Locate the cell with the specified text and output its [x, y] center coordinate. 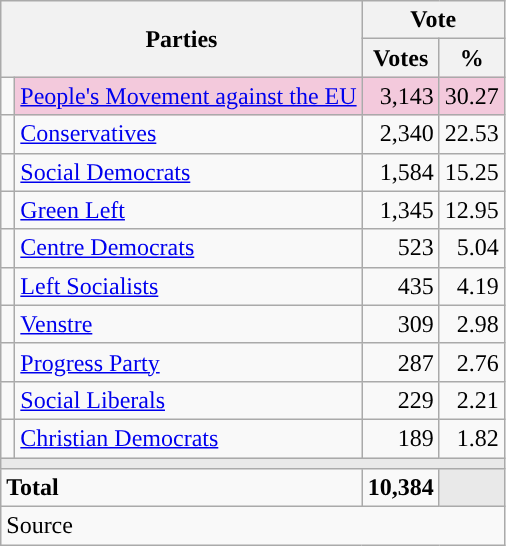
Source [253, 526]
30.27 [472, 96]
10,384 [400, 488]
1,345 [400, 210]
Left Socialists [188, 286]
5.04 [472, 248]
Votes [400, 58]
Parties [182, 39]
189 [400, 438]
Total [182, 488]
523 [400, 248]
1.82 [472, 438]
15.25 [472, 172]
Centre Democrats [188, 248]
Vote [433, 20]
People's Movement against the EU [188, 96]
287 [400, 362]
229 [400, 400]
Social Liberals [188, 400]
% [472, 58]
2.98 [472, 324]
4.19 [472, 286]
2.76 [472, 362]
Progress Party [188, 362]
3,143 [400, 96]
435 [400, 286]
22.53 [472, 134]
2,340 [400, 134]
Venstre [188, 324]
Christian Democrats [188, 438]
309 [400, 324]
12.95 [472, 210]
1,584 [400, 172]
Social Democrats [188, 172]
Conservatives [188, 134]
2.21 [472, 400]
Green Left [188, 210]
